For the text-containing cell, return its midpoint in [X, Y] coordinate format. 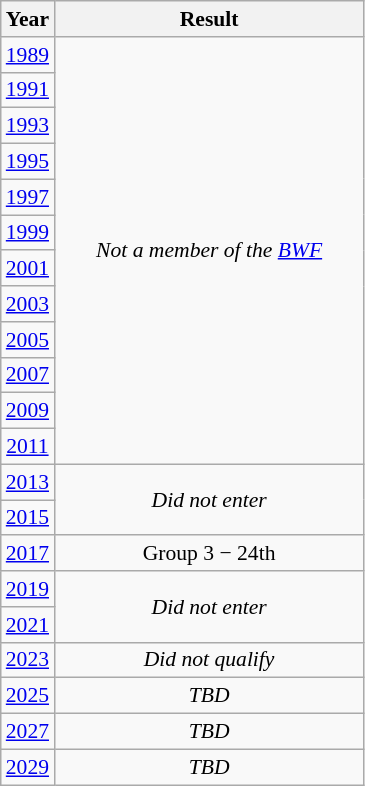
2015 [28, 518]
2009 [28, 411]
2011 [28, 447]
2003 [28, 304]
1995 [28, 162]
Group 3 − 24th [209, 554]
1989 [28, 55]
2021 [28, 625]
1991 [28, 90]
Not a member of the BWF [209, 251]
Result [209, 19]
2017 [28, 554]
2005 [28, 340]
1999 [28, 233]
2019 [28, 589]
2027 [28, 732]
Year [28, 19]
2013 [28, 482]
1997 [28, 197]
Did not qualify [209, 660]
1993 [28, 126]
2007 [28, 375]
2025 [28, 696]
2023 [28, 660]
2029 [28, 767]
2001 [28, 269]
